Locate the cell with the specified text and output its (x, y) center coordinate. 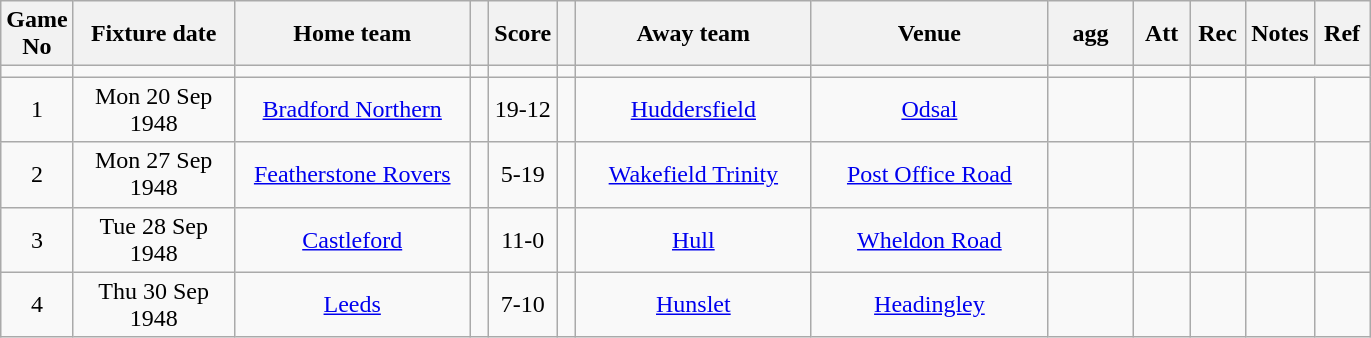
Hull (693, 240)
Bradford Northern (352, 110)
2 (37, 174)
Venue (929, 34)
4 (37, 304)
Rec (1218, 34)
Huddersfield (693, 110)
11-0 (523, 240)
Att (1162, 34)
Away team (693, 34)
Hunslet (693, 304)
Featherstone Rovers (352, 174)
3 (37, 240)
Mon 20 Sep 1948 (154, 110)
Wheldon Road (929, 240)
Ref (1342, 34)
1 (37, 110)
Fixture date (154, 34)
Castleford (352, 240)
Mon 27 Sep 1948 (154, 174)
5-19 (523, 174)
Leeds (352, 304)
Wakefield Trinity (693, 174)
Post Office Road (929, 174)
7-10 (523, 304)
19-12 (523, 110)
Odsal (929, 110)
Thu 30 Sep 1948 (154, 304)
agg (1090, 34)
Game No (37, 34)
Tue 28 Sep 1948 (154, 240)
Score (523, 34)
Headingley (929, 304)
Notes (1280, 34)
Home team (352, 34)
